From the cell containing the given text, extract its center point as [X, Y] coordinate. 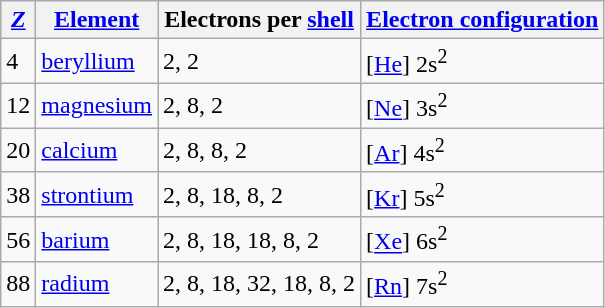
38 [18, 194]
2, 8, 8, 2 [260, 150]
2, 2 [260, 62]
[Kr] 5s2 [482, 194]
Element [97, 20]
[Ne] 3s2 [482, 106]
Electron configuration [482, 20]
[He] 2s2 [482, 62]
Electrons per shell [260, 20]
[Rn] 7s2 [482, 284]
[Ar] 4s2 [482, 150]
magnesium [97, 106]
barium [97, 240]
2, 8, 18, 32, 18, 8, 2 [260, 284]
20 [18, 150]
2, 8, 2 [260, 106]
beryllium [97, 62]
Z [18, 20]
56 [18, 240]
12 [18, 106]
88 [18, 284]
calcium [97, 150]
[Xe] 6s2 [482, 240]
radium [97, 284]
2, 8, 18, 8, 2 [260, 194]
2, 8, 18, 18, 8, 2 [260, 240]
4 [18, 62]
strontium [97, 194]
